For the text-containing cell, return its midpoint in (X, Y) coordinate format. 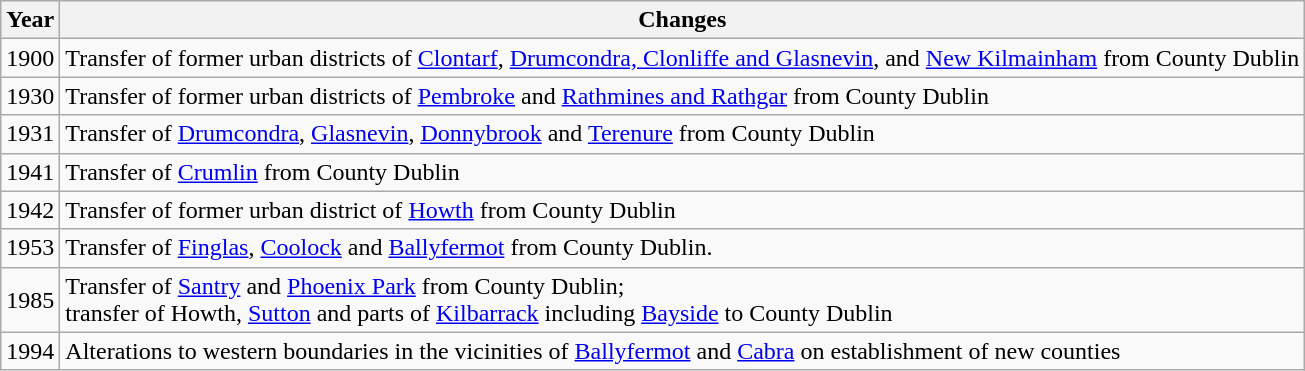
1953 (30, 248)
Transfer of Crumlin from County Dublin (682, 172)
1985 (30, 300)
Transfer of former urban districts of Pembroke and Rathmines and Rathgar from County Dublin (682, 96)
1994 (30, 351)
1942 (30, 210)
Transfer of former urban districts of Clontarf, Drumcondra, Clonliffe and Glasnevin, and New Kilmainham from County Dublin (682, 58)
Transfer of Finglas, Coolock and Ballyfermot from County Dublin. (682, 248)
Transfer of former urban district of Howth from County Dublin (682, 210)
1930 (30, 96)
Year (30, 20)
Alterations to western boundaries in the vicinities of Ballyfermot and Cabra on establishment of new counties (682, 351)
Transfer of Santry and Phoenix Park from County Dublin;transfer of Howth, Sutton and parts of Kilbarrack including Bayside to County Dublin (682, 300)
1931 (30, 134)
1941 (30, 172)
1900 (30, 58)
Changes (682, 20)
Transfer of Drumcondra, Glasnevin, Donnybrook and Terenure from County Dublin (682, 134)
